From the cell containing the given text, extract its center point as [x, y] coordinate. 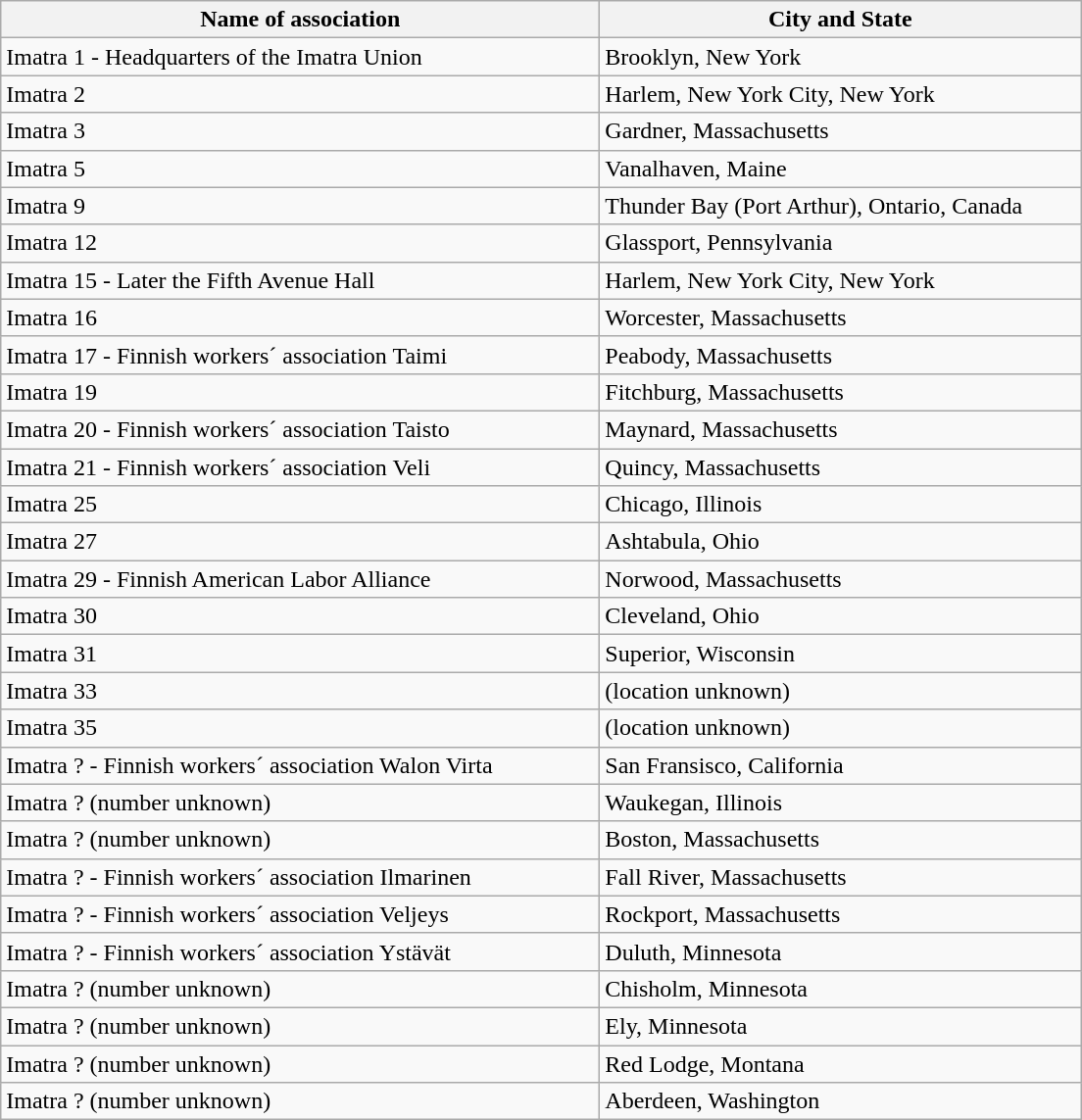
Imatra 20 - Finnish workers´ association Taisto [300, 429]
Chisholm, Minnesota [841, 989]
Vanalhaven, Maine [841, 169]
Rockport, Massachusetts [841, 914]
Imatra ? - Finnish workers´ association Walon Virta [300, 765]
Imatra 27 [300, 542]
Imatra 16 [300, 317]
Imatra ? - Finnish workers´ association Veljeys [300, 914]
Maynard, Massachusetts [841, 429]
Imatra ? - Finnish workers´ association Ilmarinen [300, 877]
Imatra 35 [300, 728]
Fitchburg, Massachusetts [841, 392]
Fall River, Massachusetts [841, 877]
Duluth, Minnesota [841, 951]
Imatra 2 [300, 94]
Imatra 33 [300, 691]
Aberdeen, Washington [841, 1101]
San Fransisco, California [841, 765]
Imatra 15 - Later the Fifth Avenue Hall [300, 280]
Ashtabula, Ohio [841, 542]
Imatra 30 [300, 616]
Imatra 31 [300, 654]
Norwood, Massachusetts [841, 579]
Brooklyn, New York [841, 57]
Imatra 5 [300, 169]
Imatra 21 - Finnish workers´ association Veli [300, 467]
Imatra 3 [300, 131]
Imatra 1 - Headquarters of the Imatra Union [300, 57]
Worcester, Massachusetts [841, 317]
Red Lodge, Montana [841, 1063]
Name of association [300, 20]
Ely, Minnesota [841, 1026]
Imatra ? - Finnish workers´ association Ystävät [300, 951]
Waukegan, Illinois [841, 803]
Thunder Bay (Port Arthur), Ontario, Canada [841, 206]
City and State [841, 20]
Gardner, Massachusetts [841, 131]
Boston, Massachusetts [841, 840]
Chicago, Illinois [841, 505]
Cleveland, Ohio [841, 616]
Imatra 19 [300, 392]
Imatra 12 [300, 243]
Imatra 25 [300, 505]
Peabody, Massachusetts [841, 355]
Glassport, Pennsylvania [841, 243]
Quincy, Massachusetts [841, 467]
Imatra 17 - Finnish workers´ association Taimi [300, 355]
Imatra 29 - Finnish American Labor Alliance [300, 579]
Imatra 9 [300, 206]
Superior, Wisconsin [841, 654]
